Output the (X, Y) coordinate of the center of the cell containing the given text.  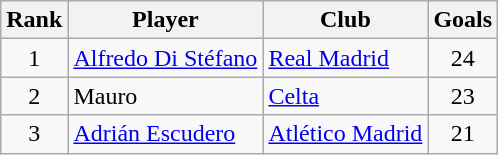
24 (463, 58)
21 (463, 134)
3 (34, 134)
Real Madrid (346, 58)
1 (34, 58)
Rank (34, 20)
Alfredo Di Stéfano (166, 58)
Goals (463, 20)
Atlético Madrid (346, 134)
Club (346, 20)
Player (166, 20)
23 (463, 96)
Adrián Escudero (166, 134)
2 (34, 96)
Mauro (166, 96)
Celta (346, 96)
